Determine the (x, y) coordinate at the center of the cell enclosing the given text.  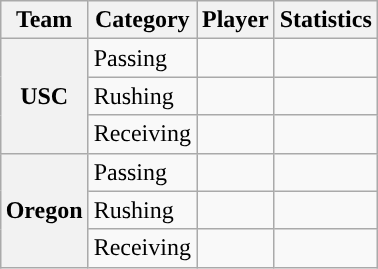
Team (44, 20)
Oregon (44, 210)
Statistics (326, 20)
Player (235, 20)
Category (142, 20)
USC (44, 96)
